Detect which cell encompasses the target text, then output its [x, y] center coordinate. 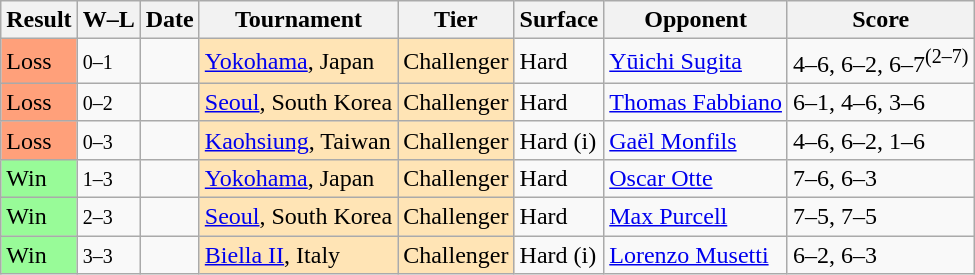
Tier [456, 20]
2–3 [108, 217]
4–6, 6–2, 6–7(2–7) [880, 62]
Date [170, 20]
Yūichi Sugita [696, 62]
W–L [108, 20]
Score [880, 20]
4–6, 6–2, 1–6 [880, 140]
1–3 [108, 178]
0–2 [108, 102]
Kaohsiung, Taiwan [298, 140]
Biella II, Italy [298, 255]
6–1, 4–6, 3–6 [880, 102]
Surface [559, 20]
Result [39, 20]
Gaël Monfils [696, 140]
6–2, 6–3 [880, 255]
3–3 [108, 255]
Max Purcell [696, 217]
Lorenzo Musetti [696, 255]
0–1 [108, 62]
0–3 [108, 140]
7–6, 6–3 [880, 178]
Opponent [696, 20]
Tournament [298, 20]
7–5, 7–5 [880, 217]
Thomas Fabbiano [696, 102]
Oscar Otte [696, 178]
